Locate the cell with the specified text and output its [X, Y] center coordinate. 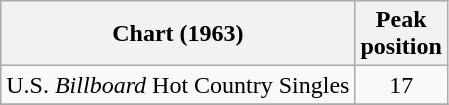
Peakposition [401, 34]
Chart (1963) [178, 34]
17 [401, 85]
U.S. Billboard Hot Country Singles [178, 85]
